Capture the cell that displays the provided text and extract its [x, y] central coordinate. 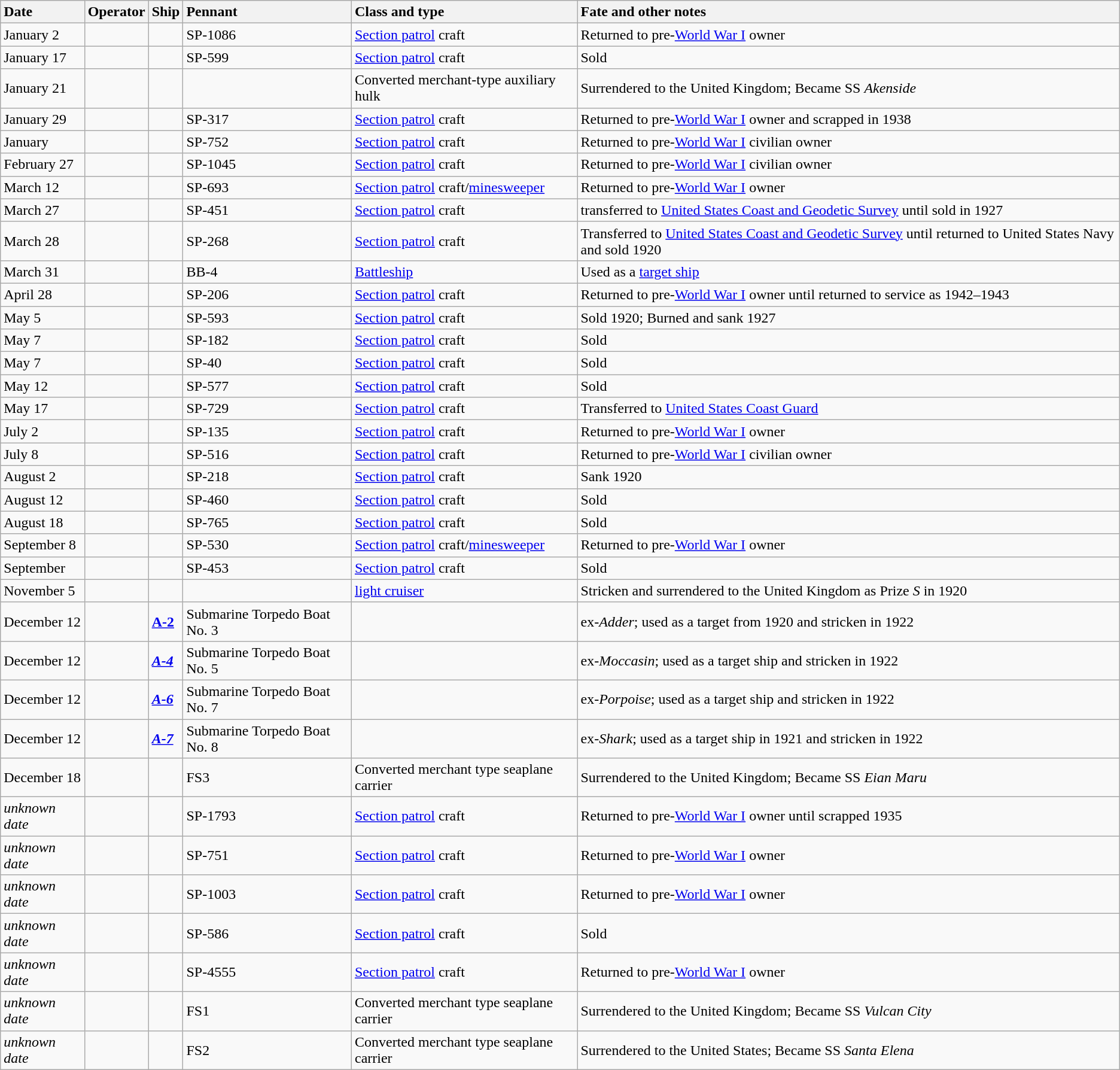
SP-182 [267, 341]
SP-751 [267, 856]
Surrendered to the United Kingdom; Became SS Eian Maru [848, 778]
Operator [116, 12]
March 31 [42, 272]
Class and type [464, 12]
SP-1086 [267, 35]
Used as a target ship [848, 272]
SP-586 [267, 934]
Date [42, 12]
SP-1793 [267, 816]
November 5 [42, 591]
SP-752 [267, 142]
February 27 [42, 165]
ex-Porpoise; used as a target ship and stricken in 1922 [848, 699]
March 27 [42, 210]
Surrendered to the United States; Became SS Santa Elena [848, 1050]
May 12 [42, 386]
SP-317 [267, 119]
ex-Adder; used as a target from 1920 and stricken in 1922 [848, 621]
SP-1003 [267, 894]
April 28 [42, 294]
September [42, 568]
Converted merchant-type auxiliary hulk [464, 89]
A-2 [166, 621]
SP-40 [267, 363]
Returned to pre-World War I owner until scrapped 1935 [848, 816]
Battleship [464, 272]
BB-4 [267, 272]
March 12 [42, 187]
January 17 [42, 57]
Returned to pre-World War I owner and scrapped in 1938 [848, 119]
SP-4555 [267, 972]
SP-268 [267, 241]
ex-Moccasin; used as a target ship and stricken in 1922 [848, 661]
A-4 [166, 661]
SP-451 [267, 210]
March 28 [42, 241]
Surrendered to the United Kingdom; Became SS Akenside [848, 89]
May 17 [42, 409]
August 12 [42, 500]
Ship [166, 12]
FS2 [267, 1050]
transferred to United States Coast and Geodetic Survey until sold in 1927 [848, 210]
SP-516 [267, 454]
December 18 [42, 778]
SP-693 [267, 187]
SP-135 [267, 431]
A-6 [166, 699]
September 8 [42, 545]
August 2 [42, 477]
SP-1045 [267, 165]
August 18 [42, 522]
Transferred to United States Coast Guard [848, 409]
SP-453 [267, 568]
Pennant [267, 12]
SP-729 [267, 409]
FS3 [267, 778]
SP-599 [267, 57]
ex-Shark; used as a target ship in 1921 and stricken in 1922 [848, 738]
Transferred to United States Coast and Geodetic Survey until returned to United States Navy and sold 1920 [848, 241]
Submarine Torpedo Boat No. 5 [267, 661]
FS1 [267, 1011]
SP-206 [267, 294]
Submarine Torpedo Boat No. 8 [267, 738]
Sold 1920; Burned and sank 1927 [848, 318]
July 2 [42, 431]
Returned to pre-World War I owner until returned to service as 1942–1943 [848, 294]
Submarine Torpedo Boat No. 3 [267, 621]
A-7 [166, 738]
January 21 [42, 89]
January 29 [42, 119]
Sank 1920 [848, 477]
January [42, 142]
Surrendered to the United Kingdom; Became SS Vulcan City [848, 1011]
July 8 [42, 454]
Fate and other notes [848, 12]
SP-765 [267, 522]
SP-460 [267, 500]
SP-530 [267, 545]
SP-218 [267, 477]
January 2 [42, 35]
light cruiser [464, 591]
Stricken and surrendered to the United Kingdom as Prize S in 1920 [848, 591]
Submarine Torpedo Boat No. 7 [267, 699]
May 5 [42, 318]
SP-593 [267, 318]
SP-577 [267, 386]
